Search for the cell housing the specified text and yield its (x, y) center coordinate. 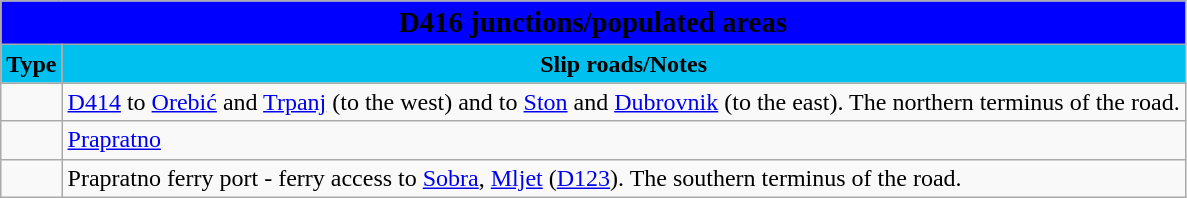
Prapratno (624, 140)
Slip roads/Notes (624, 64)
D416 junctions/populated areas (593, 23)
D414 to Orebić and Trpanj (to the west) and to Ston and Dubrovnik (to the east). The northern terminus of the road. (624, 102)
Prapratno ferry port - ferry access to Sobra, Mljet (D123). The southern terminus of the road. (624, 178)
Type (32, 64)
